For the text-containing cell, return its midpoint in (X, Y) coordinate format. 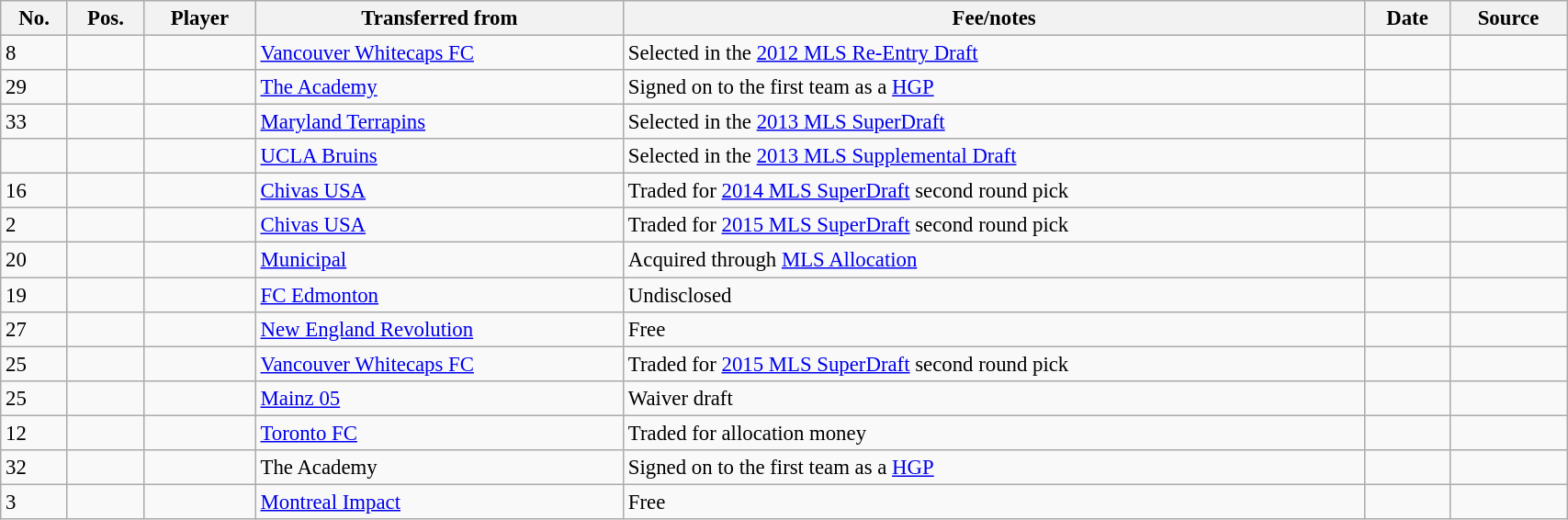
Maryland Terrapins (439, 122)
32 (35, 468)
Fee/notes (994, 18)
Acquired through MLS Allocation (994, 260)
Municipal (439, 260)
2 (35, 225)
Waiver draft (994, 398)
19 (35, 295)
New England Revolution (439, 329)
3 (35, 502)
12 (35, 433)
Date (1407, 18)
20 (35, 260)
Pos. (105, 18)
Source (1508, 18)
Selected in the 2012 MLS Re-Entry Draft (994, 53)
FC Edmonton (439, 295)
Mainz 05 (439, 398)
Traded for 2014 MLS SuperDraft second round pick (994, 191)
Transferred from (439, 18)
Toronto FC (439, 433)
27 (35, 329)
Undisclosed (994, 295)
Montreal Impact (439, 502)
29 (35, 87)
8 (35, 53)
Traded for allocation money (994, 433)
16 (35, 191)
33 (35, 122)
Player (200, 18)
UCLA Bruins (439, 156)
Selected in the 2013 MLS Supplemental Draft (994, 156)
No. (35, 18)
Selected in the 2013 MLS SuperDraft (994, 122)
